From the cell containing the given text, extract its center point as (X, Y) coordinate. 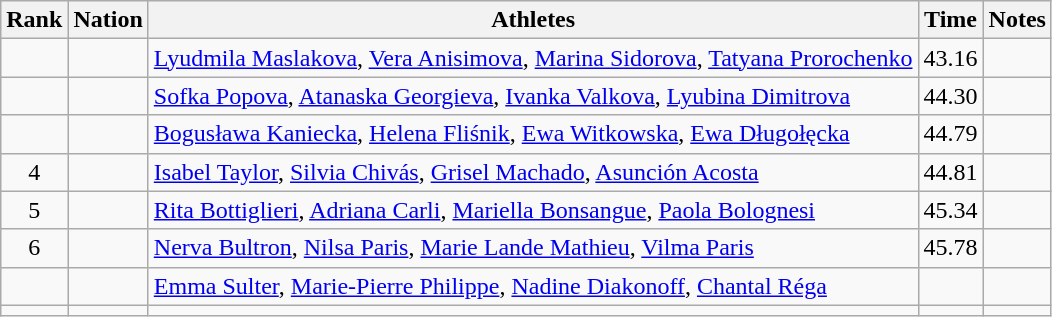
44.79 (950, 134)
45.78 (950, 248)
Rita Bottiglieri, Adriana Carli, Mariella Bonsangue, Paola Bolognesi (533, 210)
Time (950, 20)
44.81 (950, 172)
4 (34, 172)
43.16 (950, 58)
Bogusława Kaniecka, Helena Fliśnik, Ewa Witkowska, Ewa Długołęcka (533, 134)
Sofka Popova, Atanaska Georgieva, Ivanka Valkova, Lyubina Dimitrova (533, 96)
Nation (108, 20)
45.34 (950, 210)
Athletes (533, 20)
Notes (1017, 20)
Lyudmila Maslakova, Vera Anisimova, Marina Sidorova, Tatyana Prorochenko (533, 58)
Emma Sulter, Marie-Pierre Philippe, Nadine Diakonoff, Chantal Réga (533, 286)
Rank (34, 20)
6 (34, 248)
5 (34, 210)
Nerva Bultron, Nilsa Paris, Marie Lande Mathieu, Vilma Paris (533, 248)
Isabel Taylor, Silvia Chivás, Grisel Machado, Asunción Acosta (533, 172)
44.30 (950, 96)
